Extract the (X, Y) coordinate from the center of the cell holding the provided text.  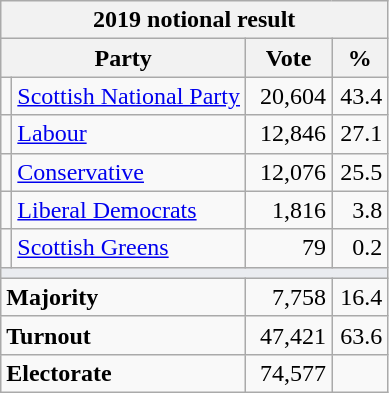
7,758 (289, 297)
63.6 (360, 335)
Electorate (124, 373)
20,604 (289, 96)
12,076 (289, 172)
% (360, 58)
1,816 (289, 210)
79 (289, 248)
Party (124, 58)
12,846 (289, 134)
Liberal Democrats (129, 210)
Conservative (129, 172)
0.2 (360, 248)
16.4 (360, 297)
3.8 (360, 210)
Majority (124, 297)
Scottish National Party (129, 96)
43.4 (360, 96)
27.1 (360, 134)
Vote (289, 58)
2019 notional result (194, 20)
47,421 (289, 335)
Scottish Greens (129, 248)
74,577 (289, 373)
Labour (129, 134)
25.5 (360, 172)
Turnout (124, 335)
